Search for the cell housing the specified text and yield its (X, Y) center coordinate. 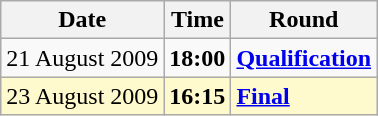
23 August 2009 (82, 96)
18:00 (198, 58)
Qualification (304, 58)
Round (304, 20)
16:15 (198, 96)
Time (198, 20)
Final (304, 96)
21 August 2009 (82, 58)
Date (82, 20)
